Provide the (X, Y) coordinate of the cell's center where the given text is located.  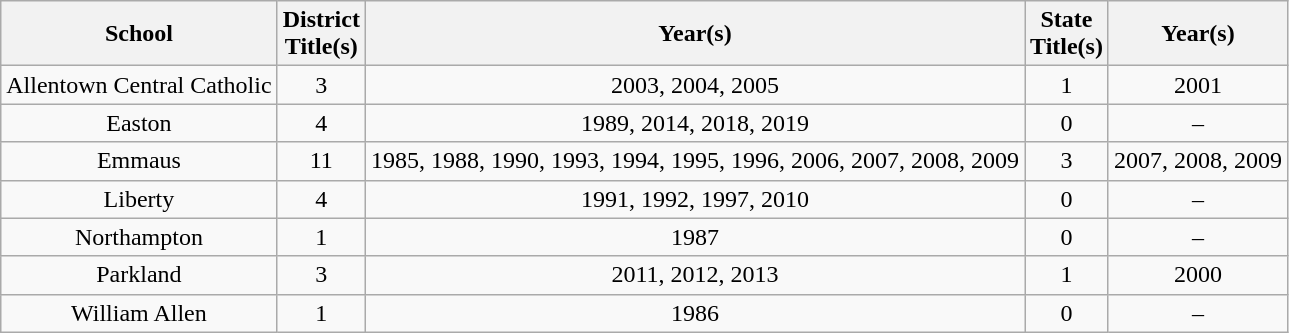
2000 (1198, 275)
11 (321, 161)
Liberty (139, 199)
1985, 1988, 1990, 1993, 1994, 1995, 1996, 2006, 2007, 2008, 2009 (694, 161)
Allentown Central Catholic (139, 85)
1989, 2014, 2018, 2019 (694, 123)
2011, 2012, 2013 (694, 275)
1987 (694, 237)
William Allen (139, 313)
Easton (139, 123)
StateTitle(s) (1067, 34)
Emmaus (139, 161)
Parkland (139, 275)
Northampton (139, 237)
2001 (1198, 85)
2003, 2004, 2005 (694, 85)
DistrictTitle(s) (321, 34)
School (139, 34)
2007, 2008, 2009 (1198, 161)
1991, 1992, 1997, 2010 (694, 199)
1986 (694, 313)
